Return (x, y) of the center of cell containing provided text 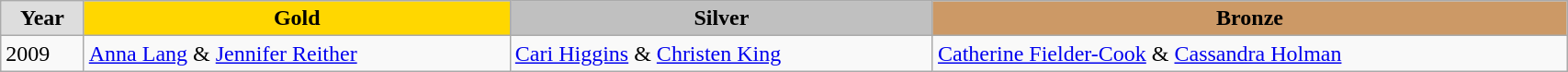
Cari Higgins & Christen King (721, 54)
Anna Lang & Jennifer Reither (297, 54)
Year (42, 18)
Bronze (1249, 18)
Gold (297, 18)
Catherine Fielder-Cook & Cassandra Holman (1249, 54)
Silver (721, 18)
2009 (42, 54)
